Determine the (X, Y) coordinate at the center of the cell enclosing the given text.  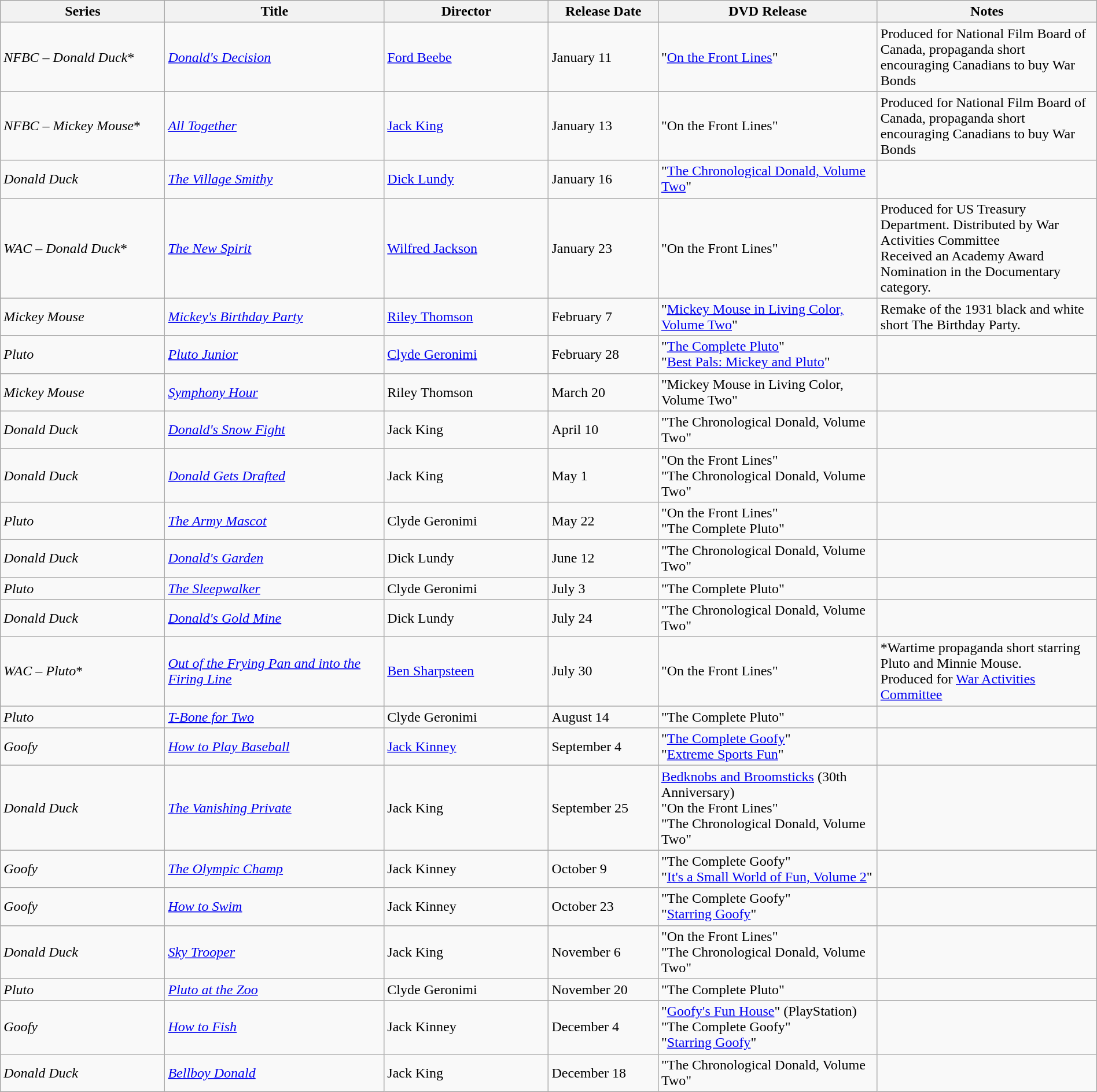
The New Spirit (274, 248)
Bedknobs and Broomsticks (30th Anniversary) "On the Front Lines" "The Chronological Donald, Volume Two" (767, 808)
"The Complete Goofy" "It's a Small World of Fun, Volume 2" (767, 869)
Pluto at the Zoo (274, 990)
How to Swim (274, 906)
The Sleepwalker (274, 589)
December 4 (603, 1027)
October 9 (603, 869)
Produced for US Treasury Department. Distributed by War Activities CommitteeReceived an Academy Award Nomination in the Documentary category. (987, 248)
Title (274, 12)
Ben Sharpsteen (466, 671)
January 16 (603, 179)
Ford Beebe (466, 57)
Donald's Decision (274, 57)
July 24 (603, 618)
July 30 (603, 671)
Bellboy Donald (274, 1073)
All Together (274, 126)
March 20 (603, 392)
Remake of the 1931 black and white short The Birthday Party. (987, 317)
Out of the Frying Pan and into the Firing Line (274, 671)
"The Complete Pluto" "Best Pals: Mickey and Pluto" (767, 354)
January 13 (603, 126)
April 10 (603, 429)
Release Date (603, 12)
Symphony Hour (274, 392)
Donald's Gold Mine (274, 618)
How to Fish (274, 1027)
NFBC – Donald Duck* (83, 57)
How to Play Baseball (274, 747)
WAC – Pluto* (83, 671)
Donald's Snow Fight (274, 429)
May 1 (603, 475)
November 6 (603, 952)
May 22 (603, 521)
The Vanishing Private (274, 808)
NFBC – Mickey Mouse* (83, 126)
The Olympic Champ (274, 869)
Donald's Garden (274, 558)
December 18 (603, 1073)
*Wartime propaganda short starring Pluto and Minnie Mouse. Produced for War Activities Committee (987, 671)
January 11 (603, 57)
February 28 (603, 354)
"On the Front Lines" "The Complete Pluto" (767, 521)
"Goofy's Fun House" (PlayStation) "The Complete Goofy" "Starring Goofy" (767, 1027)
The Village Smithy (274, 179)
Donald Gets Drafted (274, 475)
Notes (987, 12)
September 4 (603, 747)
WAC – Donald Duck* (83, 248)
June 12 (603, 558)
February 7 (603, 317)
Pluto Junior (274, 354)
November 20 (603, 990)
T-Bone for Two (274, 717)
Wilfred Jackson (466, 248)
DVD Release (767, 12)
September 25 (603, 808)
Series (83, 12)
Sky Trooper (274, 952)
Mickey's Birthday Party (274, 317)
January 23 (603, 248)
October 23 (603, 906)
August 14 (603, 717)
The Army Mascot (274, 521)
Director (466, 12)
July 3 (603, 589)
"The Complete Goofy" "Extreme Sports Fun" (767, 747)
"The Complete Goofy" "Starring Goofy" (767, 906)
